Find where the given text appears and provide that cell's center as [X, Y] coordinate. 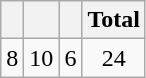
Total [114, 20]
6 [70, 58]
8 [12, 58]
24 [114, 58]
10 [42, 58]
